Locate the cell with the specified text and output its (x, y) center coordinate. 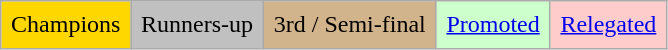
3rd / Semi-final (350, 25)
Runners-up (198, 25)
Promoted (493, 25)
Relegated (608, 25)
Champions (66, 25)
